Identify which cell holds the provided text, then report its [x, y] central coordinate. 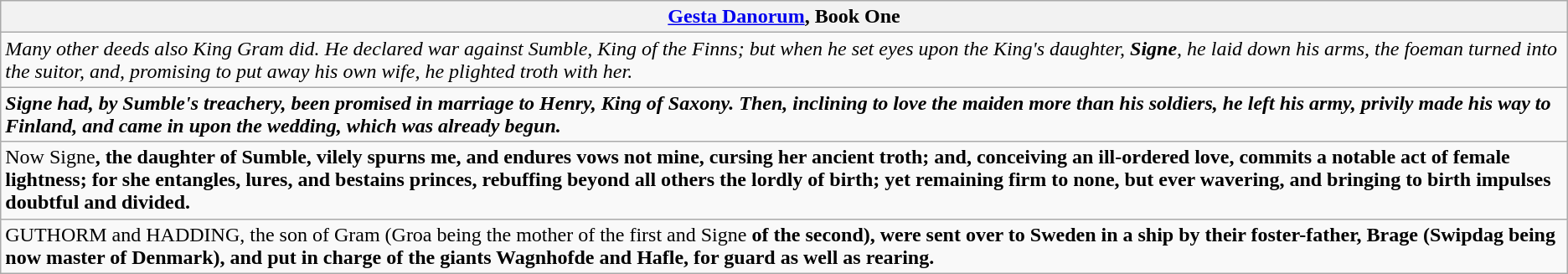
Gesta Danorum, Book One [784, 17]
